Output the [X, Y] coordinate of the center of the cell containing the given text.  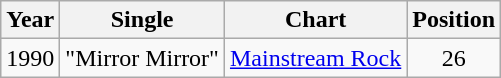
Chart [315, 20]
26 [454, 58]
Position [454, 20]
Mainstream Rock [315, 58]
Year [30, 20]
"Mirror Mirror" [142, 58]
Single [142, 20]
1990 [30, 58]
